Provide the [X, Y] coordinate of the cell's center where the given text is located.  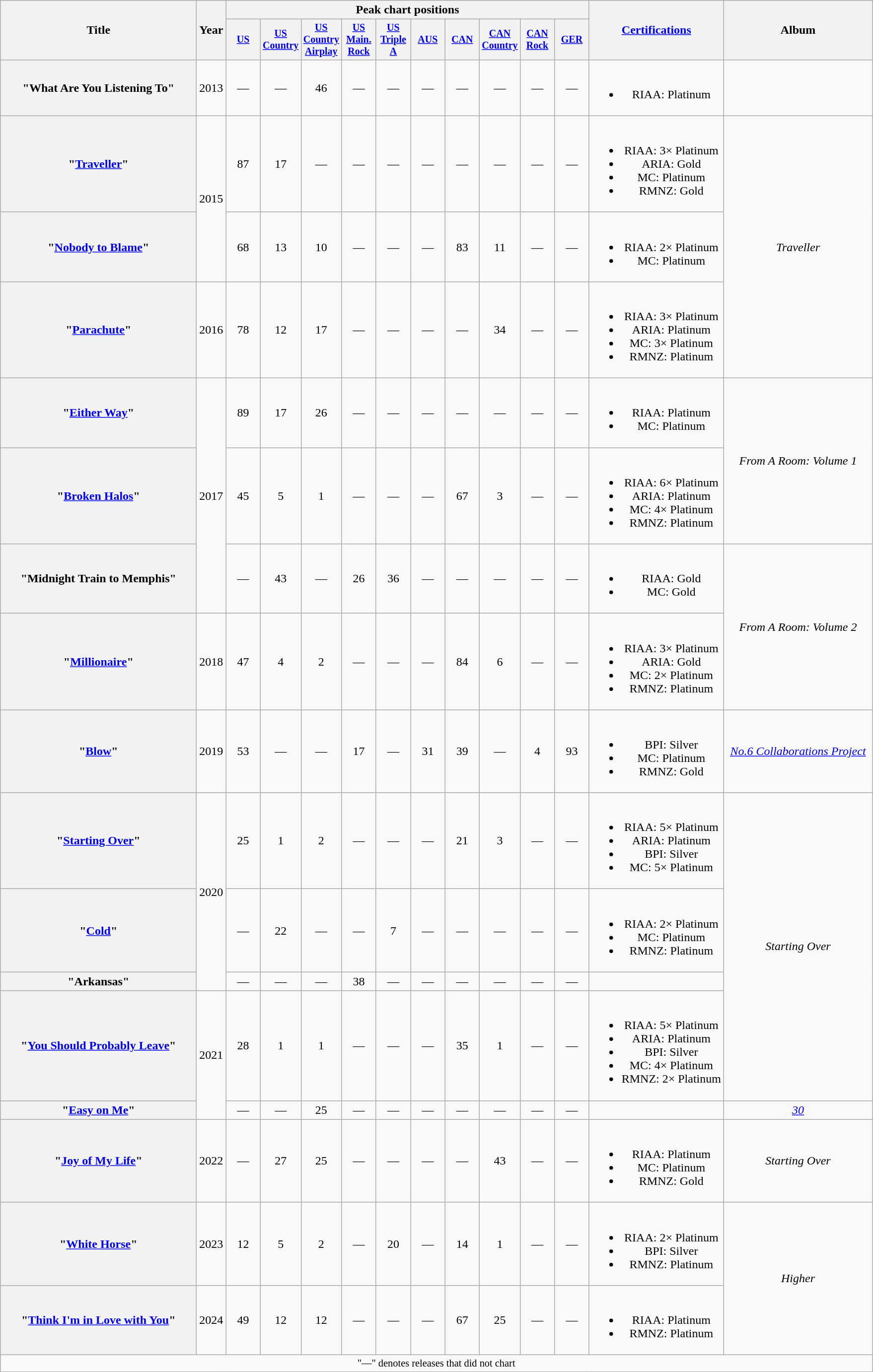
RIAA: PlatinumRMNZ: Platinum [656, 1320]
"Arkansas" [98, 981]
30 [798, 1110]
RIAA: PlatinumMC: PlatinumRMNZ: Gold [656, 1161]
"Blow" [98, 752]
2021 [212, 1055]
No.6 Collaborations Project [798, 752]
2023 [212, 1244]
RIAA: 3× PlatinumARIA: GoldMC: PlatinumRMNZ: Gold [656, 164]
RIAA: PlatinumMC: Platinum [656, 413]
"White Horse" [98, 1244]
28 [243, 1045]
Higher [798, 1279]
27 [281, 1161]
13 [281, 247]
53 [243, 752]
Traveller [798, 247]
RIAA: 2× PlatinumMC: Platinum [656, 247]
83 [462, 247]
45 [243, 496]
US Country [281, 40]
US Country Airplay [321, 40]
84 [462, 662]
47 [243, 662]
RIAA: Platinum [656, 87]
46 [321, 87]
BPI: SilverMC: PlatinumRMNZ: Gold [656, 752]
"Starting Over" [98, 841]
US [243, 40]
2015 [212, 199]
93 [572, 752]
RIAA: 5× PlatinumARIA: PlatinumBPI: SilverMC: 4× PlatinumRMNZ: 2× Platinum [656, 1045]
20 [393, 1244]
87 [243, 164]
7 [393, 930]
39 [462, 752]
US Main. Rock [359, 40]
AUS [428, 40]
10 [321, 247]
"Joy of My Life" [98, 1161]
22 [281, 930]
Album [798, 30]
GER [572, 40]
Peak chart positions [407, 10]
From A Room: Volume 1 [798, 461]
"Nobody to Blame" [98, 247]
78 [243, 330]
2013 [212, 87]
US Triple A [393, 40]
34 [500, 330]
"Midnight Train to Memphis" [98, 579]
"Easy on Me" [98, 1110]
CAN Country [500, 40]
2024 [212, 1320]
Year [212, 30]
14 [462, 1244]
RIAA: 2× PlatinumMC: PlatinumRMNZ: Platinum [656, 930]
"Cold" [98, 930]
RIAA: 3× PlatinumARIA: PlatinumMC: 3× PlatinumRMNZ: Platinum [656, 330]
2017 [212, 496]
2019 [212, 752]
"You Should Probably Leave" [98, 1045]
2018 [212, 662]
36 [393, 579]
21 [462, 841]
38 [359, 981]
RIAA: 5× PlatinumARIA: PlatinumBPI: SilverMC: 5× Platinum [656, 841]
"—" denotes releases that did not chart [436, 1363]
Title [98, 30]
"What Are You Listening To" [98, 87]
2020 [212, 892]
"Parachute" [98, 330]
CAN Rock [537, 40]
31 [428, 752]
"Traveller" [98, 164]
RIAA: 3× PlatinumARIA: GoldMC: 2× PlatinumRMNZ: Platinum [656, 662]
RIAA: 2× PlatinumBPI: SilverRMNZ: Platinum [656, 1244]
6 [500, 662]
"Broken Halos" [98, 496]
"Either Way" [98, 413]
2016 [212, 330]
68 [243, 247]
"Millionaire" [98, 662]
RIAA: GoldMC: Gold [656, 579]
"Think I'm in Love with You" [98, 1320]
Certifications [656, 30]
35 [462, 1045]
89 [243, 413]
From A Room: Volume 2 [798, 627]
RIAA: 6× PlatinumARIA: PlatinumMC: 4× PlatinumRMNZ: Platinum [656, 496]
49 [243, 1320]
CAN [462, 40]
2022 [212, 1161]
11 [500, 247]
